Detect which cell encompasses the target text, then output its [x, y] center coordinate. 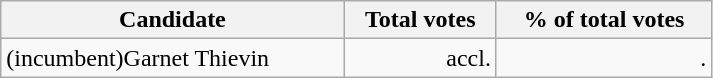
(incumbent)Garnet Thievin [172, 58]
accl. [420, 58]
Total votes [420, 20]
% of total votes [604, 20]
Candidate [172, 20]
. [604, 58]
